Extract the (x, y) coordinate from the center of the cell holding the provided text.  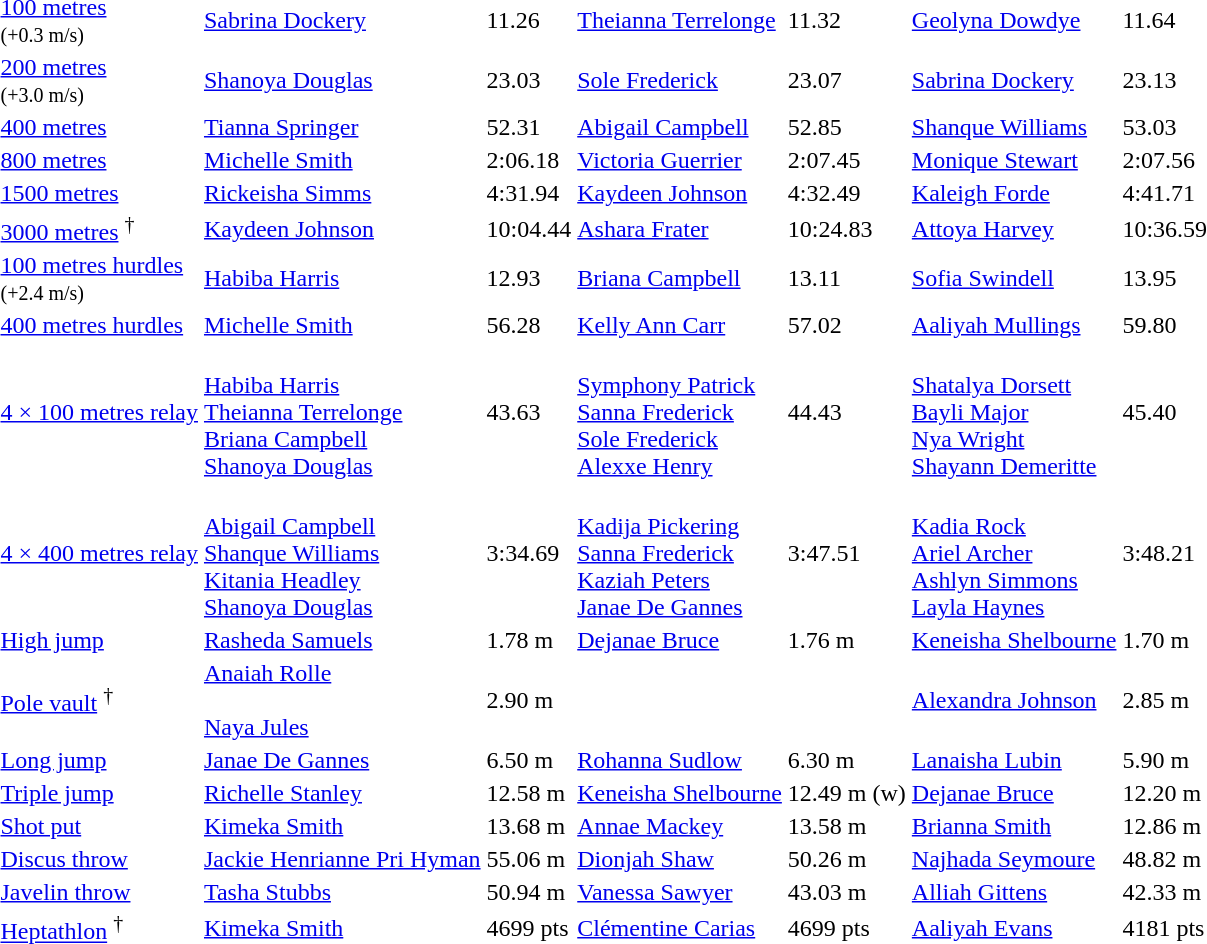
52.85 (846, 127)
Dionjah Shaw (680, 859)
Briana Campbell (680, 278)
50.94 m (529, 892)
Sole Frederick (680, 80)
Monique Stewart (1014, 160)
Rasheda Samuels (342, 640)
4:32.49 (846, 193)
Shanoya Douglas (342, 80)
44.43 (846, 412)
10:04.44 (529, 229)
12.58 m (529, 793)
13.58 m (846, 826)
50.26 m (846, 859)
Habiba Harris (342, 278)
Rickeisha Simms (342, 193)
1.76 m (846, 640)
Shatalya DorsettBayli MajorNya WrightShayann Demeritte (1014, 412)
Symphony PatrickSanna FrederickSole FrederickAlexxe Henry (680, 412)
52.31 (529, 127)
6.30 m (846, 760)
Najhada Seymoure (1014, 859)
Sofia Swindell (1014, 278)
12.93 (529, 278)
Richelle Stanley (342, 793)
Jackie Henrianne Pri Hyman (342, 859)
23.07 (846, 80)
13.11 (846, 278)
Kelly Ann Carr (680, 325)
Alexandra Johnson (1014, 700)
Victoria Guerrier (680, 160)
Tasha Stubbs (342, 892)
Alliah Gittens (1014, 892)
56.28 (529, 325)
Anaiah Rolle Naya Jules (342, 700)
Kaleigh Forde (1014, 193)
12.49 m (w) (846, 793)
13.68 m (529, 826)
3:34.69 (529, 553)
43.63 (529, 412)
3:47.51 (846, 553)
2:07.45 (846, 160)
Kimeka Smith (342, 826)
Attoya Harvey (1014, 229)
Kadia RockAriel ArcherAshlyn SimmonsLayla Haynes (1014, 553)
Sabrina Dockery (1014, 80)
Janae De Gannes (342, 760)
Tianna Springer (342, 127)
57.02 (846, 325)
2.90 m (529, 700)
55.06 m (529, 859)
Kadija PickeringSanna FrederickKaziah PetersJanae De Gannes (680, 553)
Rohanna Sudlow (680, 760)
1.78 m (529, 640)
Brianna Smith (1014, 826)
Vanessa Sawyer (680, 892)
23.03 (529, 80)
Annae Mackey (680, 826)
Lanaisha Lubin (1014, 760)
6.50 m (529, 760)
10:24.83 (846, 229)
Ashara Frater (680, 229)
Aaliyah Mullings (1014, 325)
Habiba HarrisTheianna TerrelongeBriana CampbellShanoya Douglas (342, 412)
43.03 m (846, 892)
4:31.94 (529, 193)
Abigail Campbell (680, 127)
Abigail CampbellShanque WilliamsKitania HeadleyShanoya Douglas (342, 553)
2:06.18 (529, 160)
Shanque Williams (1014, 127)
